Determine the [X, Y] coordinate at the center of the cell enclosing the given text.  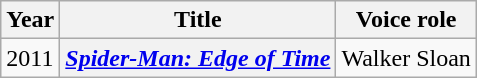
Walker Sloan [406, 58]
Spider-Man: Edge of Time [198, 58]
Voice role [406, 20]
Year [30, 20]
2011 [30, 58]
Title [198, 20]
